Determine the (X, Y) coordinate at the center of the cell enclosing the given text.  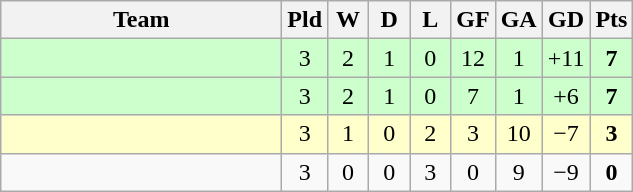
12 (473, 58)
GD (566, 20)
10 (518, 134)
GA (518, 20)
9 (518, 172)
−9 (566, 172)
L (430, 20)
+6 (566, 96)
Pld (305, 20)
D (390, 20)
Pts (612, 20)
+11 (566, 58)
−7 (566, 134)
W (348, 20)
GF (473, 20)
Team (142, 20)
